Determine the [x, y] coordinate at the center of the cell enclosing the given text.  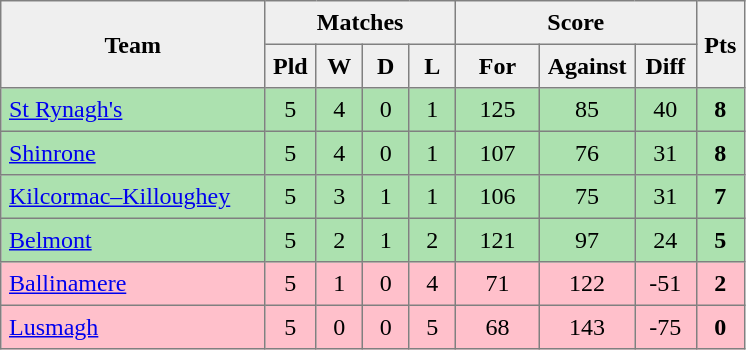
7 [720, 197]
143 [586, 327]
Score [576, 23]
107 [497, 153]
125 [497, 110]
24 [666, 240]
Pts [720, 44]
Pld [290, 66]
-51 [666, 284]
Belmont [133, 240]
-75 [666, 327]
122 [586, 284]
71 [497, 284]
Shinrone [133, 153]
121 [497, 240]
106 [497, 197]
For [497, 66]
97 [586, 240]
75 [586, 197]
Kilcormac–Killoughey [133, 197]
St Rynagh's [133, 110]
D [385, 66]
Team [133, 44]
40 [666, 110]
Matches [360, 23]
3 [339, 197]
Lusmagh [133, 327]
Diff [666, 66]
L [432, 66]
76 [586, 153]
Against [586, 66]
68 [497, 327]
Ballinamere [133, 284]
85 [586, 110]
W [339, 66]
